Capture the cell that displays the provided text and extract its [x, y] central coordinate. 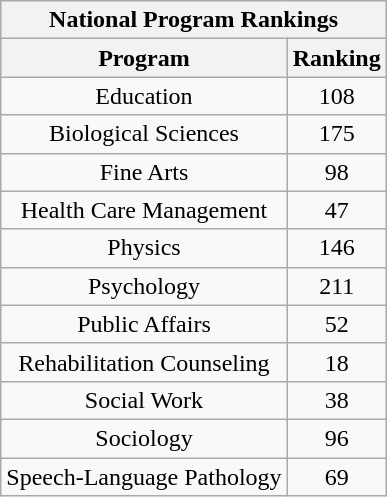
38 [336, 400]
Fine Arts [144, 172]
Speech-Language Pathology [144, 477]
Health Care Management [144, 210]
Social Work [144, 400]
Program [144, 58]
69 [336, 477]
Biological Sciences [144, 134]
Rehabilitation Counseling [144, 362]
Sociology [144, 438]
47 [336, 210]
National Program Rankings [194, 20]
Education [144, 96]
Public Affairs [144, 324]
Physics [144, 248]
175 [336, 134]
108 [336, 96]
Ranking [336, 58]
Psychology [144, 286]
52 [336, 324]
146 [336, 248]
211 [336, 286]
98 [336, 172]
96 [336, 438]
18 [336, 362]
